Determine the [x, y] coordinate at the center of the cell enclosing the given text.  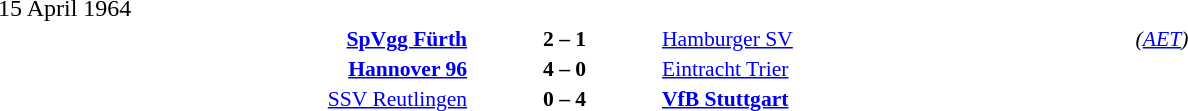
4 – 0 [564, 68]
2 – 1 [564, 38]
Eintracht Trier [896, 68]
Hamburger SV [896, 38]
